From the cell containing the given text, extract its center point as [x, y] coordinate. 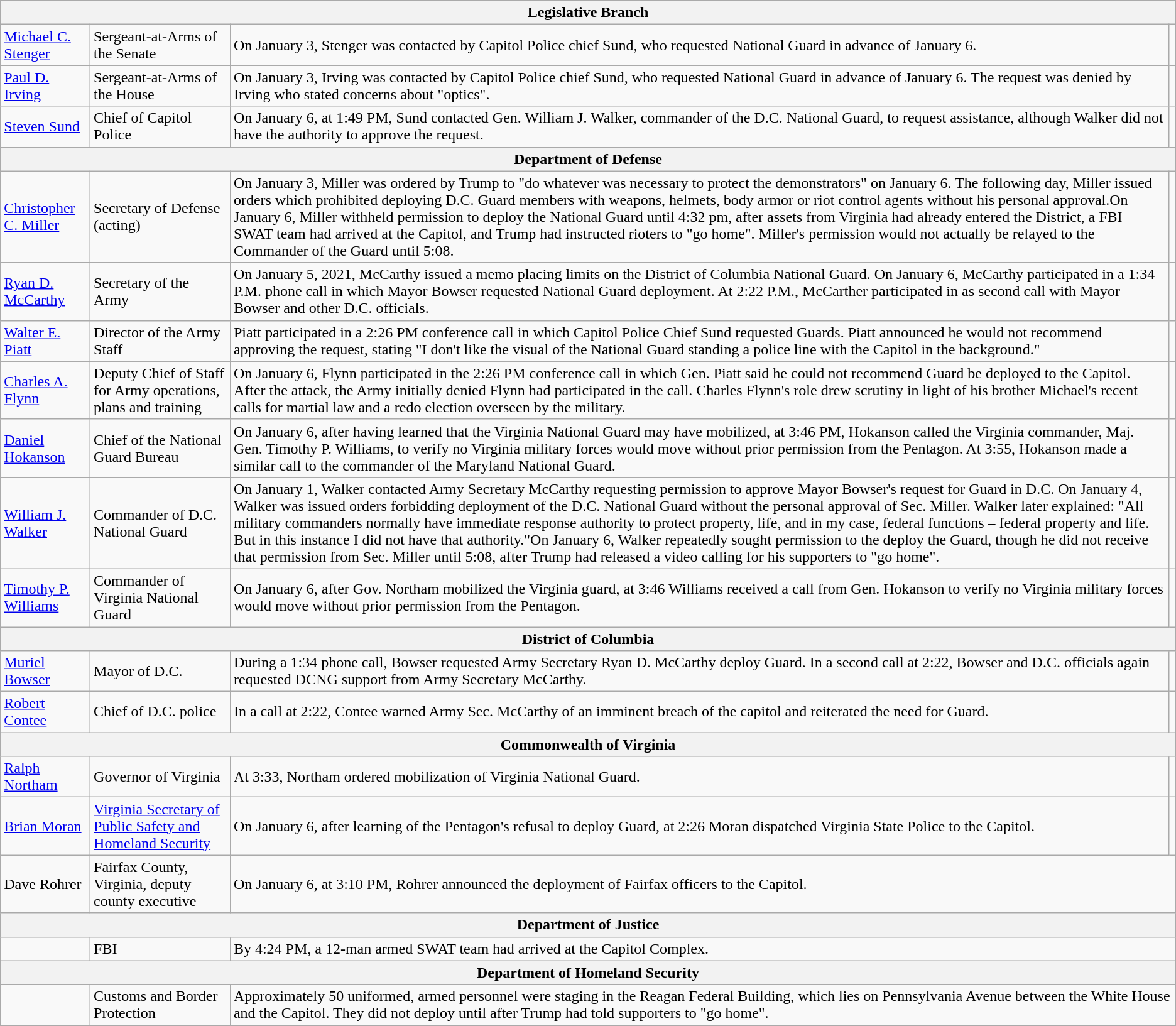
FBI [161, 949]
Secretary of the Army [161, 292]
By 4:24 PM, a 12-man armed SWAT team had arrived at the Capitol Complex. [702, 949]
Daniel Hokanson [45, 448]
Chief of D.C. police [161, 712]
Governor of Virginia [161, 777]
District of Columbia [588, 639]
Commander of D.C. National Guard [161, 523]
Department of Defense [588, 159]
Charles A. Flynn [45, 390]
Robert Contee [45, 712]
Chief of the National Guard Bureau [161, 448]
William J. Walker [45, 523]
On January 3, Stenger was contacted by Capitol Police chief Sund, who requested National Guard in advance of January 6. [699, 45]
Fairfax County, Virginia, deputy county executive [161, 884]
Deputy Chief of Staff for Army operations, plans and training [161, 390]
Secretary of Defense (acting) [161, 217]
Chief of Capitol Police [161, 127]
Christopher C. Miller [45, 217]
Customs and Border Protection [161, 1005]
Commonwealth of Virginia [588, 745]
On January 6, at 3:10 PM, Rohrer announced the deployment of Fairfax officers to the Capitol. [702, 884]
At 3:33, Northam ordered mobilization of Virginia National Guard. [699, 777]
On January 6, after learning of the Pentagon's refusal to deploy Guard, at 2:26 Moran dispatched Virginia State Police to the Capitol. [699, 826]
Sergeant-at-Arms of the Senate [161, 45]
Michael C. Stenger [45, 45]
Ralph Northam [45, 777]
Steven Sund [45, 127]
Mayor of D.C. [161, 671]
Sergeant-at-Arms of the House [161, 85]
Walter E. Piatt [45, 341]
Department of Homeland Security [588, 973]
Director of the Army Staff [161, 341]
Paul D. Irving [45, 85]
Virginia Secretary of Public Safety and Homeland Security [161, 826]
Department of Justice [588, 925]
Ryan D. McCarthy [45, 292]
Dave Rohrer [45, 884]
In a call at 2:22, Contee warned Army Sec. McCarthy of an imminent breach of the capitol and reiterated the need for Guard. [699, 712]
Legislative Branch [588, 13]
Muriel Bowser [45, 671]
Commander of Virginia National Guard [161, 598]
Timothy P. Williams [45, 598]
Brian Moran [45, 826]
